From the cell containing the given text, extract its center point as (X, Y) coordinate. 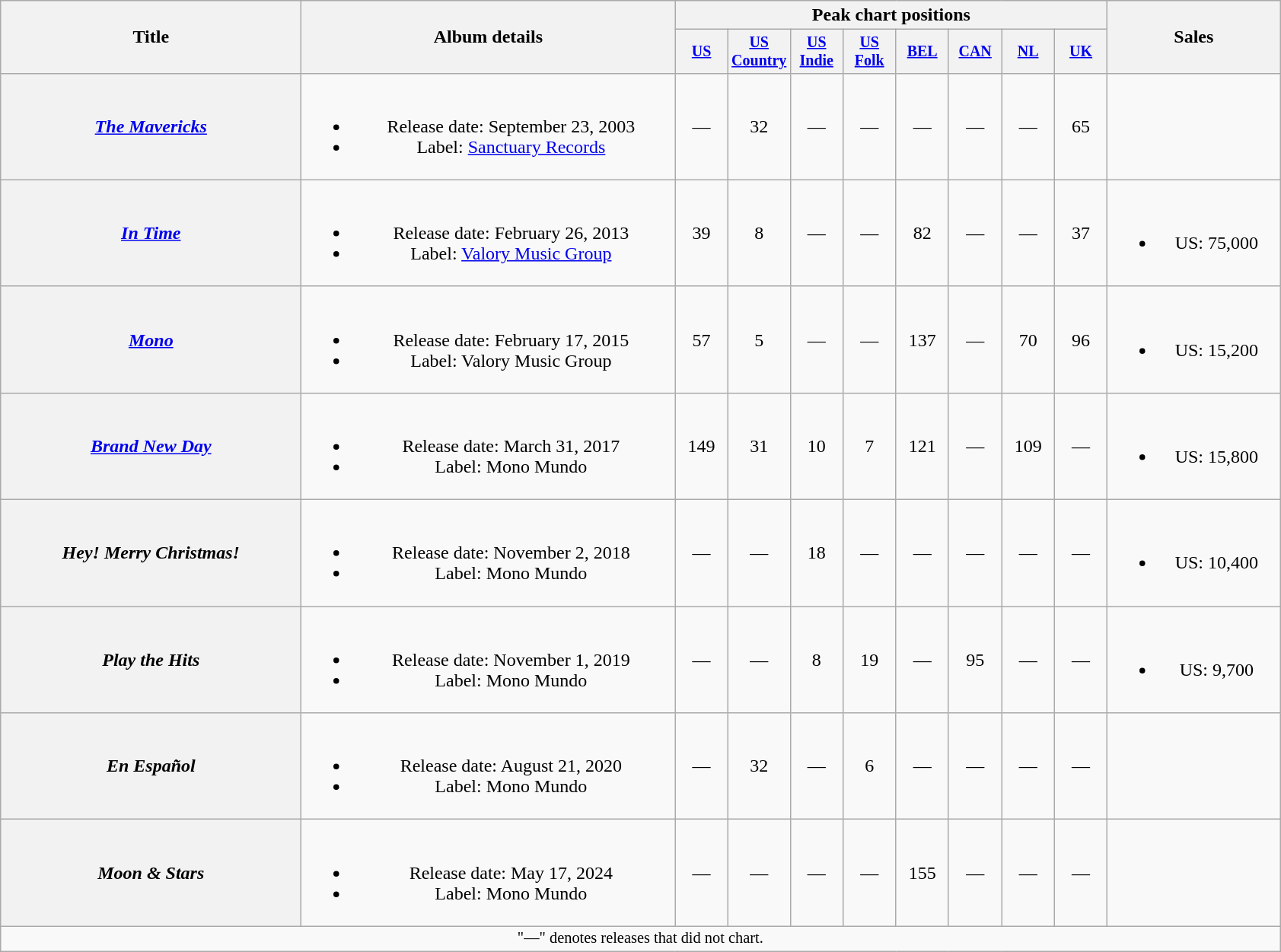
En Español (151, 766)
CAN (974, 52)
Release date: August 21, 2020Label: Mono Mundo (489, 766)
96 (1081, 339)
US: 15,800 (1193, 446)
US: 75,000 (1193, 233)
Release date: May 17, 2024Label: Mono Mundo (489, 873)
US (702, 52)
US Country (759, 52)
In Time (151, 233)
7 (869, 446)
US Folk (869, 52)
US: 15,200 (1193, 339)
Title (151, 37)
The Mavericks (151, 126)
121 (923, 446)
US: 10,400 (1193, 553)
31 (759, 446)
Release date: February 26, 2013Label: Valory Music Group (489, 233)
82 (923, 233)
57 (702, 339)
"—" denotes releases that did not chart. (641, 939)
Release date: March 31, 2017Label: Mono Mundo (489, 446)
Mono (151, 339)
155 (923, 873)
US: 9,700 (1193, 660)
Play the Hits (151, 660)
Hey! Merry Christmas! (151, 553)
137 (923, 339)
39 (702, 233)
65 (1081, 126)
Release date: February 17, 2015Label: Valory Music Group (489, 339)
Album details (489, 37)
37 (1081, 233)
Peak chart positions (891, 15)
70 (1028, 339)
19 (869, 660)
Moon & Stars (151, 873)
6 (869, 766)
Release date: September 23, 2003Label: Sanctuary Records (489, 126)
18 (816, 553)
US Indie (816, 52)
Sales (1193, 37)
109 (1028, 446)
149 (702, 446)
10 (816, 446)
UK (1081, 52)
BEL (923, 52)
Release date: November 2, 2018Label: Mono Mundo (489, 553)
5 (759, 339)
Brand New Day (151, 446)
NL (1028, 52)
95 (974, 660)
Release date: November 1, 2019Label: Mono Mundo (489, 660)
